Pinpoint the cell where the given text exists, returning its [x, y] midpoint coordinate. 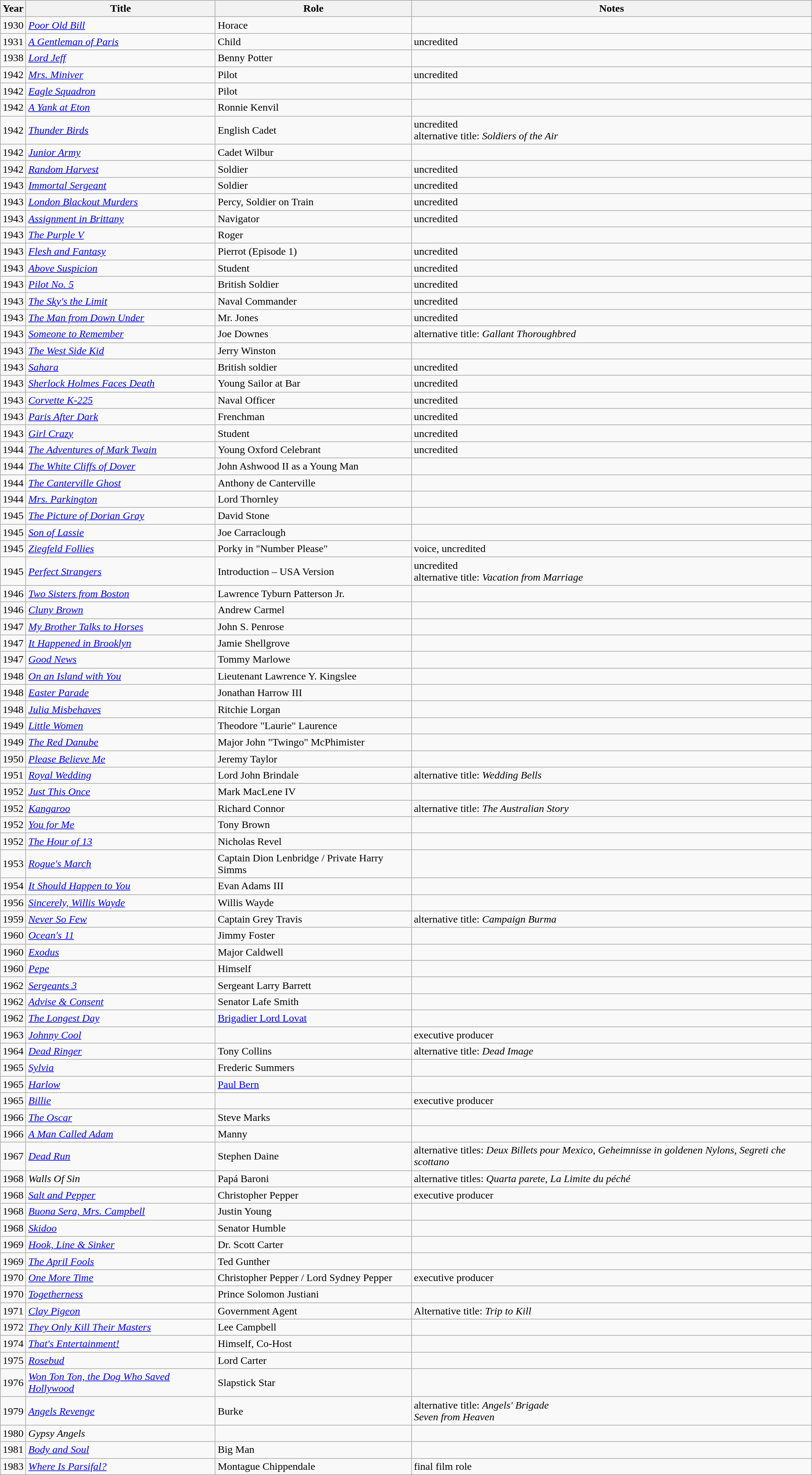
Lord John Brindale [313, 775]
John Ashwood II as a Young Man [313, 466]
Billie [121, 1101]
Andrew Carmel [313, 610]
1976 [13, 1383]
Tommy Marlowe [313, 660]
Lee Campbell [313, 1327]
Lord Jeff [121, 58]
Brigadier Lord Lovat [313, 1018]
Ronnie Kenvil [313, 108]
Willis Wayde [313, 903]
Sylvia [121, 1068]
1983 [13, 1466]
That's Entertainment! [121, 1344]
You for Me [121, 825]
Harlow [121, 1084]
alternative titles: Deux Billets pour Mexico, Geheimnisse in goldenen Nylons, Segreti che scottano [612, 1156]
Nicholas Revel [313, 841]
Year [13, 9]
Naval Officer [313, 400]
The Picture of Dorian Gray [121, 516]
A Yank at Eton [121, 108]
Horace [313, 25]
1974 [13, 1344]
alternative title: The Australian Story [612, 808]
Manny [313, 1134]
Young Oxford Celebrant [313, 450]
Royal Wedding [121, 775]
Sahara [121, 367]
alternative titles: Quarta parete, La Limite du péché [612, 1179]
Pepe [121, 969]
Salt and Pepper [121, 1195]
The Adventures of Mark Twain [121, 450]
alternative title: Wedding Bells [612, 775]
Frederic Summers [313, 1068]
uncreditedalternative title: Vacation from Marriage [612, 571]
alternative title: Campaign Burma [612, 919]
1967 [13, 1156]
Flesh and Fantasy [121, 252]
The White Cliffs of Dover [121, 466]
1938 [13, 58]
David Stone [313, 516]
Burke [313, 1411]
Walls Of Sin [121, 1179]
Anthony de Canterville [313, 483]
Role [313, 9]
The April Fools [121, 1261]
Angels Revenge [121, 1411]
Captain Grey Travis [313, 919]
1954 [13, 886]
My Brother Talks to Horses [121, 627]
Hook, Line & Sinker [121, 1245]
The Purple V [121, 235]
Little Women [121, 726]
Christopher Pepper [313, 1195]
Sincerely, Willis Wayde [121, 903]
1956 [13, 903]
Naval Commander [313, 301]
Papá Baroni [313, 1179]
Big Man [313, 1450]
Montague Chippendale [313, 1466]
Good News [121, 660]
Junior Army [121, 152]
Captain Dion Lenbridge / Private Harry Simms [313, 864]
Clay Pigeon [121, 1311]
Exodus [121, 952]
The Canterville Ghost [121, 483]
1979 [13, 1411]
The West Side Kid [121, 351]
Senator Lafe Smith [313, 1002]
Rogue's March [121, 864]
Immortal Sergeant [121, 185]
Notes [612, 9]
Dead Run [121, 1156]
Navigator [313, 218]
The Red Danube [121, 742]
British soldier [313, 367]
Roger [313, 235]
Himself, Co-Host [313, 1344]
One More Time [121, 1278]
1951 [13, 775]
Never So Few [121, 919]
Rosebud [121, 1360]
Major Caldwell [313, 952]
Corvette K-225 [121, 400]
Jamie Shellgrove [313, 643]
British Soldier [313, 285]
Senator Humble [313, 1228]
1963 [13, 1035]
1950 [13, 759]
Dr. Scott Carter [313, 1245]
Lawrence Tyburn Patterson Jr. [313, 594]
1953 [13, 864]
Porky in "Number Please" [313, 549]
London Blackout Murders [121, 202]
Mark MacLene IV [313, 792]
Paul Bern [313, 1084]
Two Sisters from Boston [121, 594]
The Longest Day [121, 1018]
Introduction – USA Version [313, 571]
The Man from Down Under [121, 318]
Government Agent [313, 1311]
1981 [13, 1450]
Pilot No. 5 [121, 285]
Johnny Cool [121, 1035]
Lord Carter [313, 1360]
Cluny Brown [121, 610]
Thunder Birds [121, 130]
The Hour of 13 [121, 841]
Frenchman [313, 417]
Steve Marks [313, 1117]
1959 [13, 919]
Justin Young [313, 1212]
Someone to Remember [121, 334]
Just This Once [121, 792]
Assignment in Brittany [121, 218]
Easter Parade [121, 693]
Jonathan Harrow III [313, 693]
Jerry Winston [313, 351]
Ted Gunther [313, 1261]
Julia Misbehaves [121, 709]
Tony Collins [313, 1051]
Benny Potter [313, 58]
Cadet Wilbur [313, 152]
English Cadet [313, 130]
Percy, Soldier on Train [313, 202]
Mrs. Parkington [121, 499]
Body and Soul [121, 1450]
alternative title: Dead Image [612, 1051]
Poor Old Bill [121, 25]
uncreditedalternative title: Soldiers of the Air [612, 130]
1971 [13, 1311]
Title [121, 9]
A Man Called Adam [121, 1134]
Joe Downes [313, 334]
voice, uncredited [612, 549]
Paris After Dark [121, 417]
Theodore "Laurie" Laurence [313, 726]
Kangaroo [121, 808]
John S. Penrose [313, 627]
Where Is Parsifal? [121, 1466]
They Only Kill Their Masters [121, 1327]
Won Ton Ton, the Dog Who Saved Hollywood [121, 1383]
Himself [313, 969]
Mr. Jones [313, 318]
Stephen Daine [313, 1156]
Please Believe Me [121, 759]
The Oscar [121, 1117]
Gypsy Angels [121, 1433]
Young Sailor at Bar [313, 384]
Dead Ringer [121, 1051]
Sherlock Holmes Faces Death [121, 384]
The Sky's the Limit [121, 301]
alternative title: Angels' BrigadeSeven from Heaven [612, 1411]
Perfect Strangers [121, 571]
A Gentleman of Paris [121, 42]
Jeremy Taylor [313, 759]
Eagle Squadron [121, 91]
Togetherness [121, 1294]
It Happened in Brooklyn [121, 643]
It Should Happen to You [121, 886]
Pierrot (Episode 1) [313, 252]
Mrs. Miniver [121, 75]
Random Harvest [121, 169]
Sergeants 3 [121, 985]
1980 [13, 1433]
Jimmy Foster [313, 936]
Major John "Twingo" McPhimister [313, 742]
Advise & Consent [121, 1002]
1964 [13, 1051]
Girl Crazy [121, 433]
Ziegfeld Follies [121, 549]
Child [313, 42]
Richard Connor [313, 808]
Christopher Pepper / Lord Sydney Pepper [313, 1278]
Joe Carraclough [313, 532]
1930 [13, 25]
Sergeant Larry Barrett [313, 985]
Skidoo [121, 1228]
Buona Sera, Mrs. Campbell [121, 1212]
1975 [13, 1360]
Alternative title: Trip to Kill [612, 1311]
1972 [13, 1327]
On an Island with You [121, 676]
Slapstick Star [313, 1383]
Prince Solomon Justiani [313, 1294]
Lieutenant Lawrence Y. Kingslee [313, 676]
Above Suspicion [121, 268]
Ritchie Lorgan [313, 709]
Ocean's 11 [121, 936]
Evan Adams III [313, 886]
1931 [13, 42]
final film role [612, 1466]
alternative title: Gallant Thoroughbred [612, 334]
Lord Thornley [313, 499]
Tony Brown [313, 825]
Son of Lassie [121, 532]
